Determine the [x, y] coordinate at the center of the cell enclosing the given text.  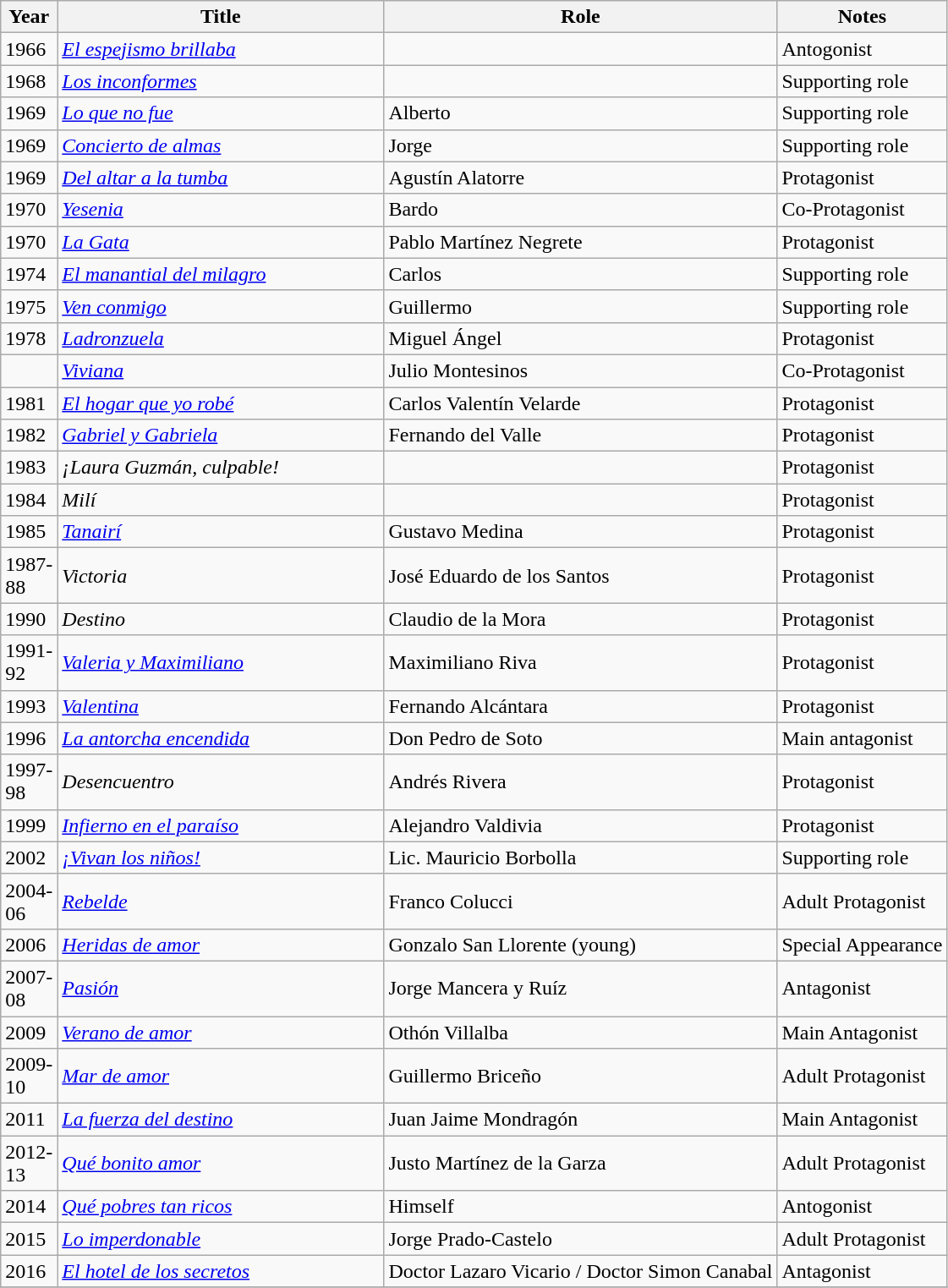
Andrés Rivera [580, 781]
Guillermo Briceño [580, 1076]
2002 [29, 858]
Concierto de almas [221, 145]
1981 [29, 403]
Juan Jaime Mondragón [580, 1120]
Rebelde [221, 902]
Ven conmigo [221, 306]
Heridas de amor [221, 945]
1999 [29, 825]
1997-98 [29, 781]
Alejandro Valdivia [580, 825]
La fuerza del destino [221, 1120]
Destino [221, 619]
Viviana [221, 370]
Lic. Mauricio Borbolla [580, 858]
Role [580, 17]
Miguel Ángel [580, 338]
Jorge Mancera y Ruíz [580, 988]
2009 [29, 1033]
Gabriel y Gabriela [221, 436]
2014 [29, 1207]
Verano de amor [221, 1033]
1993 [29, 706]
Valentina [221, 706]
2007-08 [29, 988]
Gustavo Medina [580, 532]
Julio Montesinos [580, 370]
Notes [863, 17]
Qué bonito amor [221, 1164]
Desencuentro [221, 781]
La Gata [221, 242]
Tanairí [221, 532]
Justo Martínez de la Garza [580, 1164]
Mar de amor [221, 1076]
La antorcha encendida [221, 738]
Maximiliano Riva [580, 663]
2012-13 [29, 1164]
El espejismo brillaba [221, 49]
Ladronzuela [221, 338]
1996 [29, 738]
1974 [29, 274]
Infierno en el paraíso [221, 825]
Bardo [580, 210]
Special Appearance [863, 945]
Claudio de la Mora [580, 619]
Pablo Martínez Negrete [580, 242]
Year [29, 17]
2011 [29, 1120]
Alberto [580, 113]
Fernando Alcántara [580, 706]
Milí [221, 500]
Othón Villalba [580, 1033]
Pasión [221, 988]
El hogar que yo robé [221, 403]
1991-92 [29, 663]
Valeria y Maximiliano [221, 663]
Main antagonist [863, 738]
2004-06 [29, 902]
2015 [29, 1239]
El manantial del milagro [221, 274]
1985 [29, 532]
Franco Colucci [580, 902]
1983 [29, 468]
Guillermo [580, 306]
Yesenia [221, 210]
1968 [29, 81]
Qué pobres tan ricos [221, 1207]
Carlos [580, 274]
1987-88 [29, 575]
¡Laura Guzmán, culpable! [221, 468]
1982 [29, 436]
1984 [29, 500]
Victoria [221, 575]
José Eduardo de los Santos [580, 575]
Himself [580, 1207]
Lo imperdonable [221, 1239]
El hotel de los secretos [221, 1271]
1990 [29, 619]
2009-10 [29, 1076]
Los inconformes [221, 81]
1978 [29, 338]
Carlos Valentín Velarde [580, 403]
¡Vivan los niños! [221, 858]
Fernando del Valle [580, 436]
Jorge [580, 145]
2016 [29, 1271]
Don Pedro de Soto [580, 738]
2006 [29, 945]
1966 [29, 49]
Gonzalo San Llorente (young) [580, 945]
Doctor Lazaro Vicario / Doctor Simon Canabal [580, 1271]
Title [221, 17]
Jorge Prado-Castelo [580, 1239]
1975 [29, 306]
Agustín Alatorre [580, 178]
Del altar a la tumba [221, 178]
Lo que no fue [221, 113]
